Pinpoint the cell where the given text exists, returning its [X, Y] midpoint coordinate. 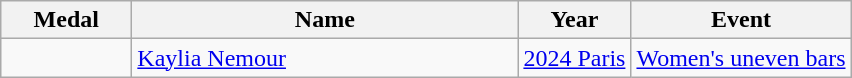
Women's uneven bars [741, 58]
Name [325, 20]
Kaylia Nemour [325, 58]
Year [574, 20]
2024 Paris [574, 58]
Event [741, 20]
Medal [66, 20]
